Identify which cell holds the provided text, then report its (x, y) central coordinate. 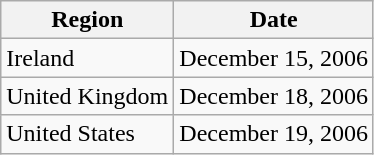
Region (88, 20)
United Kingdom (88, 96)
December 18, 2006 (274, 96)
Date (274, 20)
United States (88, 134)
Ireland (88, 58)
December 19, 2006 (274, 134)
December 15, 2006 (274, 58)
